Locate the cell with the specified text and output its (x, y) center coordinate. 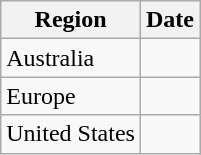
Region (71, 20)
Date (170, 20)
Europe (71, 96)
United States (71, 134)
Australia (71, 58)
